Output the [X, Y] coordinate of the center of the cell containing the given text.  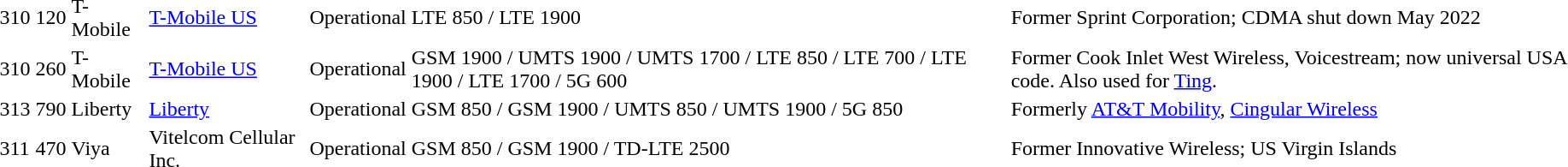
T-Mobile [108, 69]
T-Mobile US [227, 69]
GSM 850 / GSM 1900 / UMTS 850 / UMTS 1900 / 5G 850 [709, 109]
GSM 1900 / UMTS 1900 / UMTS 1700 / LTE 850 / LTE 700 / LTE 1900 / LTE 1700 / 5G 600 [709, 69]
790 [51, 109]
260 [51, 69]
